From the cell containing the given text, extract its center point as [X, Y] coordinate. 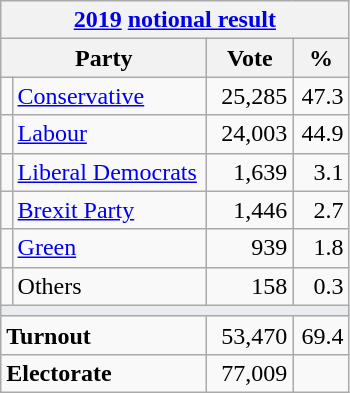
Brexit Party [110, 210]
Others [110, 286]
939 [250, 248]
2.7 [321, 210]
24,003 [250, 134]
Conservative [110, 96]
77,009 [250, 373]
158 [250, 286]
Green [110, 248]
2019 notional result [175, 20]
25,285 [250, 96]
Labour [110, 134]
Vote [250, 58]
3.1 [321, 172]
% [321, 58]
Liberal Democrats [110, 172]
44.9 [321, 134]
1,639 [250, 172]
Electorate [104, 373]
0.3 [321, 286]
1.8 [321, 248]
Turnout [104, 335]
47.3 [321, 96]
1,446 [250, 210]
Party [104, 58]
53,470 [250, 335]
69.4 [321, 335]
